Return (x, y) of the center of cell containing provided text 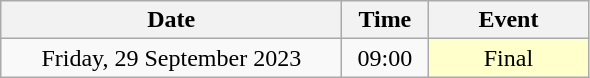
Event (508, 20)
Final (508, 58)
Friday, 29 September 2023 (172, 58)
Date (172, 20)
Time (385, 20)
09:00 (385, 58)
